Extract the [X, Y] coordinate from the center of the cell holding the provided text.  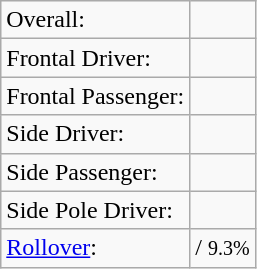
Overall: [96, 20]
Frontal Passenger: [96, 96]
/ 9.3% [222, 248]
Side Driver: [96, 134]
Rollover: [96, 248]
Side Passenger: [96, 172]
Frontal Driver: [96, 58]
Side Pole Driver: [96, 210]
